Output the [X, Y] coordinate of the center of the cell containing the given text.  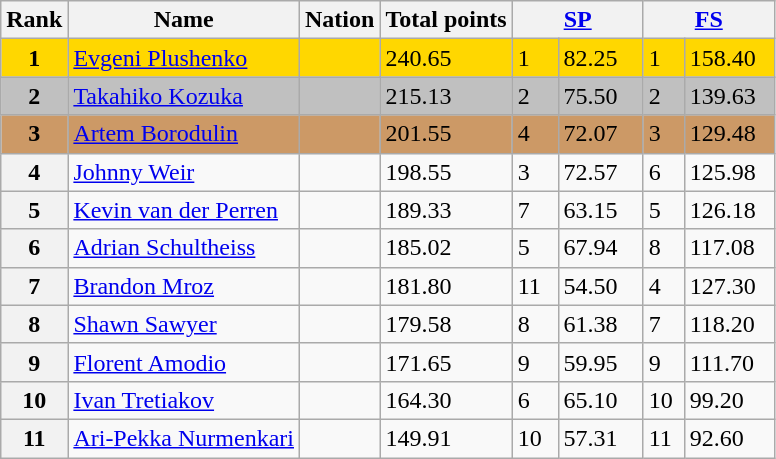
54.50 [600, 286]
Kevin van der Perren [184, 210]
Ari-Pekka Nurmenkari [184, 438]
158.40 [729, 58]
201.55 [446, 134]
61.38 [600, 324]
Takahiko Kozuka [184, 96]
75.50 [600, 96]
171.65 [446, 362]
215.13 [446, 96]
Artem Borodulin [184, 134]
149.91 [446, 438]
181.80 [446, 286]
Nation [340, 20]
189.33 [446, 210]
Name [184, 20]
185.02 [446, 248]
63.15 [600, 210]
99.20 [729, 400]
59.95 [600, 362]
240.65 [446, 58]
Johnny Weir [184, 172]
Brandon Mroz [184, 286]
Florent Amodio [184, 362]
125.98 [729, 172]
FS [708, 20]
67.94 [600, 248]
111.70 [729, 362]
118.20 [729, 324]
139.63 [729, 96]
127.30 [729, 286]
65.10 [600, 400]
72.07 [600, 134]
72.57 [600, 172]
129.48 [729, 134]
117.08 [729, 248]
SP [578, 20]
164.30 [446, 400]
126.18 [729, 210]
92.60 [729, 438]
Evgeni Plushenko [184, 58]
Total points [446, 20]
82.25 [600, 58]
Shawn Sawyer [184, 324]
Ivan Tretiakov [184, 400]
Rank [34, 20]
179.58 [446, 324]
Adrian Schultheiss [184, 248]
198.55 [446, 172]
57.31 [600, 438]
